From the cell containing the given text, extract its center point as [x, y] coordinate. 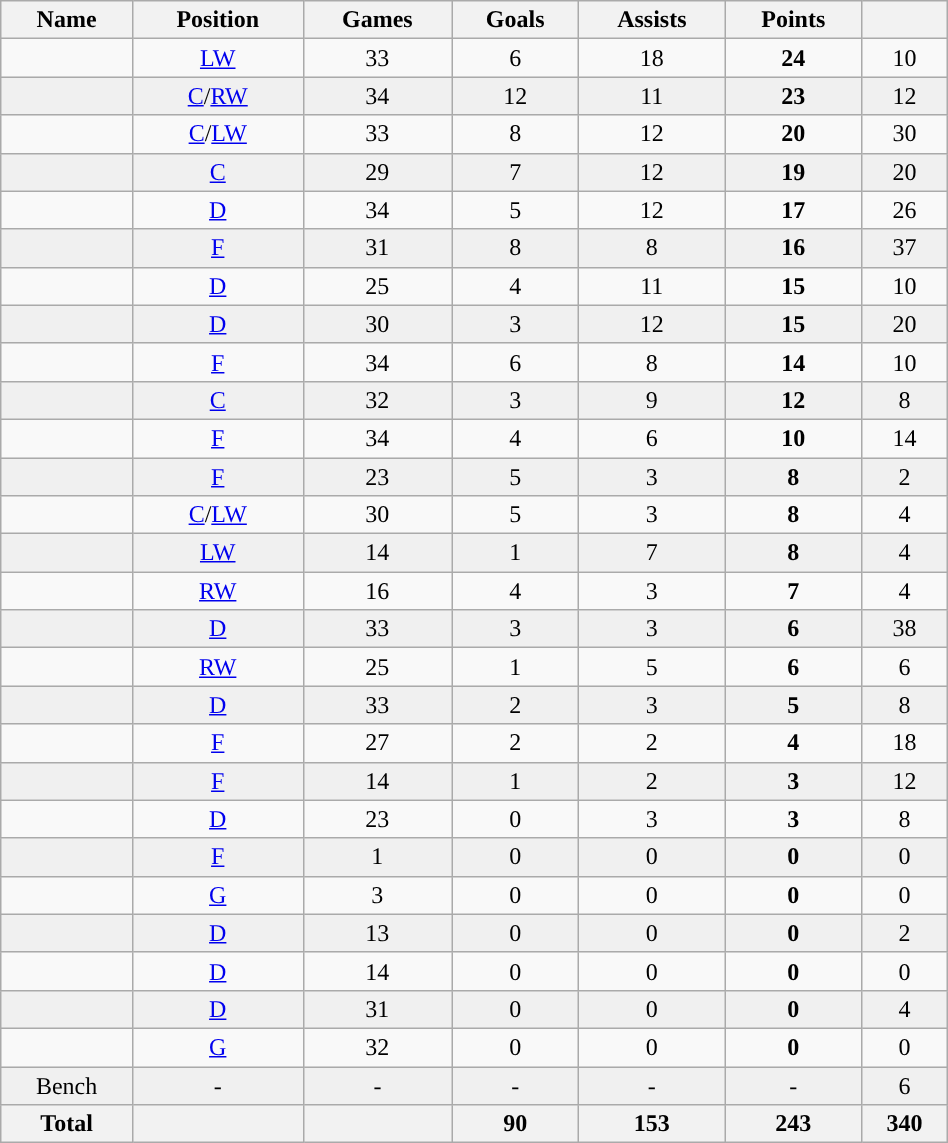
Assists [652, 20]
29 [378, 172]
9 [652, 400]
17 [794, 210]
13 [378, 933]
27 [378, 743]
243 [794, 1124]
C/RW [218, 96]
Position [218, 20]
340 [905, 1124]
24 [794, 58]
Total [67, 1124]
Name [67, 20]
19 [794, 172]
38 [905, 629]
37 [905, 248]
Points [794, 20]
90 [516, 1124]
Games [378, 20]
Goals [516, 20]
Bench [67, 1085]
153 [652, 1124]
26 [905, 210]
